Pinpoint the cell where the given text exists, returning its [X, Y] midpoint coordinate. 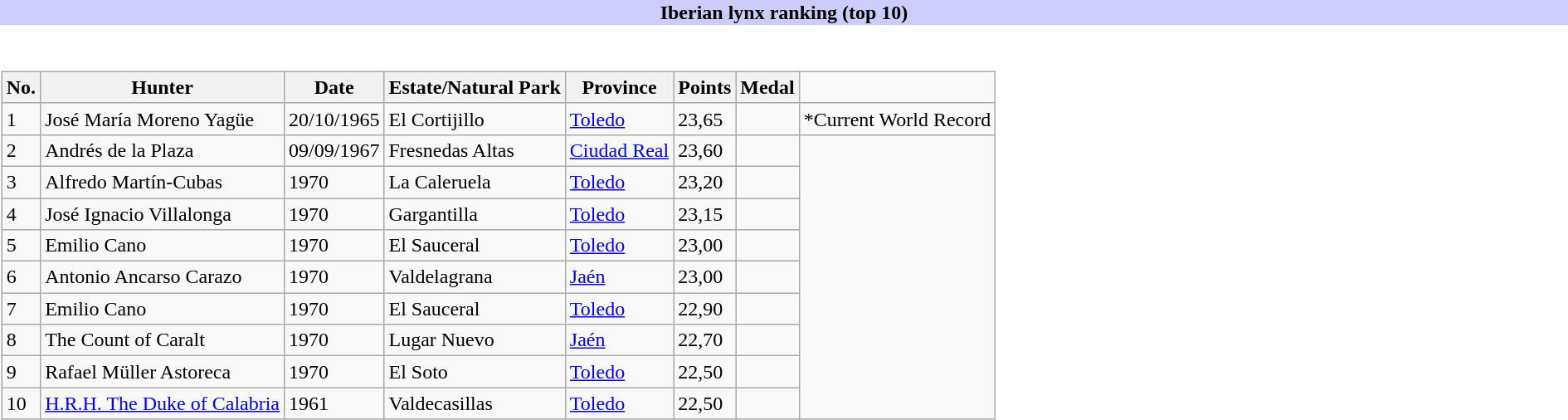
Rafael Müller Astoreca [163, 372]
23,65 [705, 119]
1961 [334, 403]
22,70 [705, 340]
No. [21, 87]
2 [21, 150]
Hunter [163, 87]
8 [21, 340]
H.R.H. The Duke of Calabria [163, 403]
4 [21, 213]
10 [21, 403]
6 [21, 277]
23,15 [705, 213]
*Current World Record [898, 119]
1 [21, 119]
Valdelagrana [475, 277]
El Cortijillo [475, 119]
Estate/Natural Park [475, 87]
3 [21, 182]
Alfredo Martín-Cubas [163, 182]
Andrés de la Plaza [163, 150]
Iberian lynx ranking (top 10) [784, 12]
5 [21, 246]
23,20 [705, 182]
La Caleruela [475, 182]
Points [705, 87]
7 [21, 309]
Province [619, 87]
Fresnedas Altas [475, 150]
22,90 [705, 309]
Lugar Nuevo [475, 340]
20/10/1965 [334, 119]
Valdecasillas [475, 403]
23,60 [705, 150]
Medal [767, 87]
The Count of Caralt [163, 340]
9 [21, 372]
09/09/1967 [334, 150]
Antonio Ancarso Carazo [163, 277]
Gargantilla [475, 213]
Ciudad Real [619, 150]
El Soto [475, 372]
Date [334, 87]
José Ignacio Villalonga [163, 213]
José María Moreno Yagüe [163, 119]
